Search for the cell housing the specified text and yield its (X, Y) center coordinate. 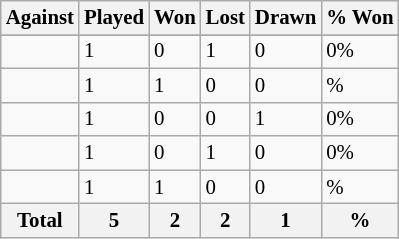
Won (175, 18)
Played (114, 18)
Drawn (286, 18)
Against (40, 18)
5 (114, 221)
% Won (360, 18)
Lost (226, 18)
Total (40, 221)
